Output the [X, Y] coordinate of the center of the cell containing the given text.  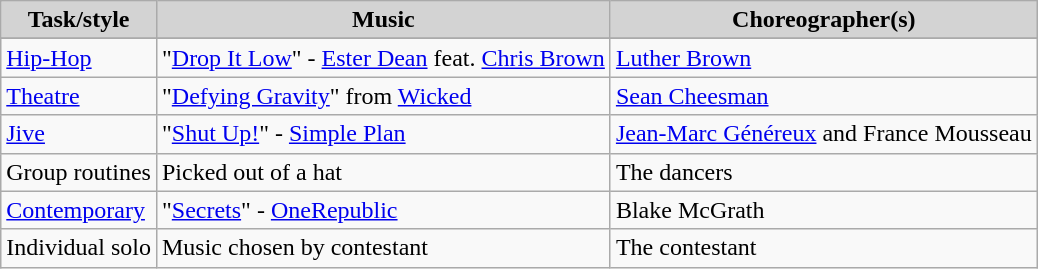
The contestant [824, 248]
"Secrets" - OneRepublic [383, 210]
Hip-Hop [79, 58]
Sean Cheesman [824, 96]
Group routines [79, 172]
Contemporary [79, 210]
"Drop It Low" - Ester Dean feat. Chris Brown [383, 58]
Individual solo [79, 248]
"Shut Up!" - Simple Plan [383, 134]
Choreographer(s) [824, 20]
The dancers [824, 172]
Music [383, 20]
Picked out of a hat [383, 172]
Task/style [79, 20]
Jean-Marc Généreux and France Mousseau [824, 134]
Music chosen by contestant [383, 248]
"Defying Gravity" from Wicked [383, 96]
Luther Brown [824, 58]
Blake McGrath [824, 210]
Theatre [79, 96]
Jive [79, 134]
